Search for the cell housing the specified text and yield its [X, Y] center coordinate. 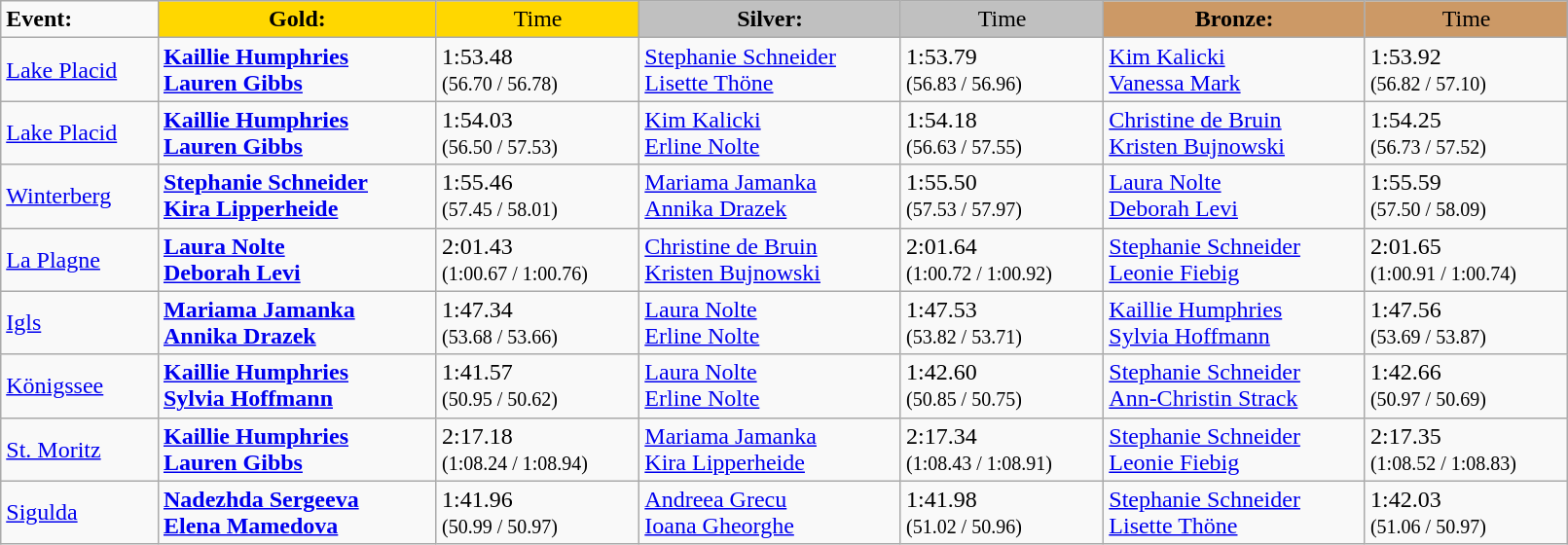
1:53.79(56.83 / 56.96) [1002, 70]
Andreea GrecuIoana Gheorghe [771, 512]
1:47.56(53.69 / 53.87) [1466, 323]
1:55.46(57.45 / 58.01) [537, 197]
Kim KalickiErline Nolte [771, 132]
St. Moritz [80, 450]
Stephanie SchneiderAnn-Christin Strack [1234, 385]
Winterberg [80, 197]
2:01.65(1:00.91 / 1:00.74) [1466, 259]
Nadezhda SergeevaElena Mamedova [297, 512]
2:17.18(1:08.24 / 1:08.94) [537, 450]
1:53.92(56.82 / 57.10) [1466, 70]
Königssee [80, 385]
Igls [80, 323]
1:47.53(53.82 / 53.71) [1002, 323]
1:41.57(50.95 / 50.62) [537, 385]
La Plagne [80, 259]
Mariama JamankaKira Lipperheide [771, 450]
1:47.34(53.68 / 53.66) [537, 323]
Stephanie SchneiderKira Lipperheide [297, 197]
1:41.96(50.99 / 50.97) [537, 512]
Sigulda [80, 512]
2:01.64(1:00.72 / 1:00.92) [1002, 259]
2:01.43(1:00.67 / 1:00.76) [537, 259]
Kim KalickiVanessa Mark [1234, 70]
1:42.03(51.06 / 50.97) [1466, 512]
Bronze: [1234, 19]
1:53.48(56.70 / 56.78) [537, 70]
1:42.60(50.85 / 50.75) [1002, 385]
1:42.66(50.97 / 50.69) [1466, 385]
1:55.50(57.53 / 57.97) [1002, 197]
1:54.25(56.73 / 57.52) [1466, 132]
2:17.34(1:08.43 / 1:08.91) [1002, 450]
Event: [80, 19]
1:54.03(56.50 / 57.53) [537, 132]
1:54.18(56.63 / 57.55) [1002, 132]
Silver: [771, 19]
1:41.98(51.02 / 50.96) [1002, 512]
2:17.35(1:08.52 / 1:08.83) [1466, 450]
Gold: [297, 19]
1:55.59(57.50 / 58.09) [1466, 197]
